Return [X, Y] of the center of cell containing provided text 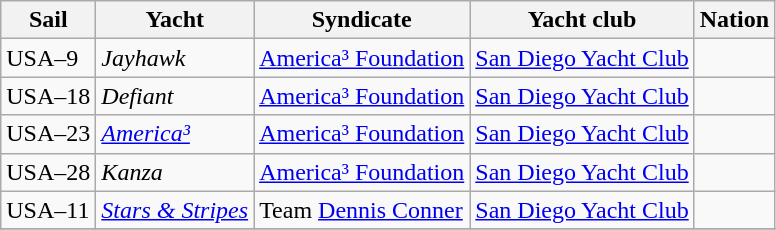
Yacht club [582, 20]
Sail [48, 20]
Stars & Stripes [175, 210]
USA–11 [48, 210]
America³ [175, 134]
USA–9 [48, 58]
USA–18 [48, 96]
Syndicate [362, 20]
Defiant [175, 96]
Jayhawk [175, 58]
USA–28 [48, 172]
USA–23 [48, 134]
Kanza [175, 172]
Nation [734, 20]
Team Dennis Conner [362, 210]
Yacht [175, 20]
